Determine the [X, Y] coordinate at the center of the cell enclosing the given text.  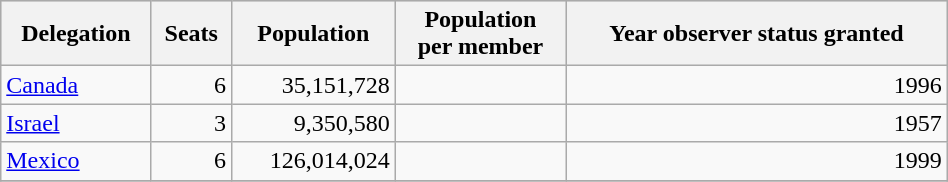
Mexico [76, 161]
1957 [757, 123]
Populationper member [480, 34]
Canada [76, 85]
126,014,024 [313, 161]
35,151,728 [313, 85]
1999 [757, 161]
Seats [191, 34]
Year observer status granted [757, 34]
Population [313, 34]
3 [191, 123]
9,350,580 [313, 123]
Israel [76, 123]
1996 [757, 85]
Delegation [76, 34]
